From the cell containing the given text, extract its center point as (x, y) coordinate. 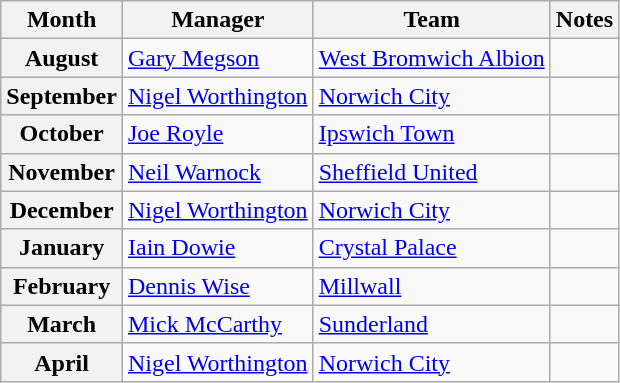
Millwall (432, 286)
Dennis Wise (218, 286)
Manager (218, 20)
September (62, 96)
January (62, 248)
March (62, 324)
Mick McCarthy (218, 324)
April (62, 362)
Crystal Palace (432, 248)
West Bromwich Albion (432, 58)
October (62, 134)
Sheffield United (432, 172)
Month (62, 20)
Ipswich Town (432, 134)
Notes (584, 20)
Sunderland (432, 324)
Iain Dowie (218, 248)
Team (432, 20)
February (62, 286)
Joe Royle (218, 134)
Gary Megson (218, 58)
August (62, 58)
November (62, 172)
December (62, 210)
Neil Warnock (218, 172)
